Search for the cell housing the specified text and yield its (X, Y) center coordinate. 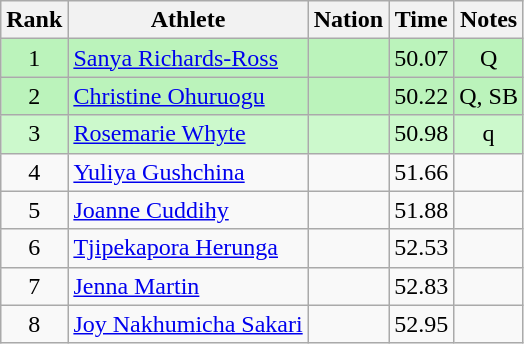
52.83 (422, 286)
Joy Nakhumicha Sakari (188, 324)
Q, SB (489, 96)
50.98 (422, 134)
Time (422, 20)
Jenna Martin (188, 286)
Tjipekapora Herunga (188, 248)
6 (34, 248)
Rosemarie Whyte (188, 134)
50.22 (422, 96)
2 (34, 96)
Q (489, 58)
7 (34, 286)
1 (34, 58)
Yuliya Gushchina (188, 172)
Athlete (188, 20)
50.07 (422, 58)
Sanya Richards-Ross (188, 58)
52.95 (422, 324)
8 (34, 324)
51.88 (422, 210)
51.66 (422, 172)
Rank (34, 20)
Notes (489, 20)
Christine Ohuruogu (188, 96)
5 (34, 210)
4 (34, 172)
Nation (348, 20)
3 (34, 134)
52.53 (422, 248)
q (489, 134)
Joanne Cuddihy (188, 210)
